Return [X, Y] of the center of cell containing provided text 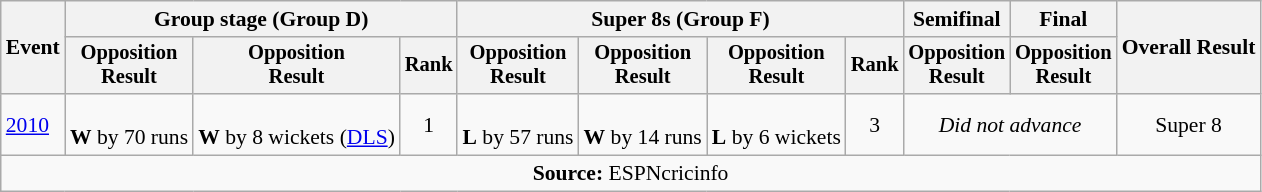
Semifinal [956, 19]
Event [33, 48]
Super 8 [1189, 124]
Group stage (Group D) [262, 19]
L by 6 wickets [776, 124]
1 [429, 124]
Did not advance [1010, 124]
W by 14 runs [643, 124]
Overall Result [1189, 48]
2010 [33, 124]
Super 8s (Group F) [680, 19]
W by 8 wickets (DLS) [296, 124]
W by 70 runs [129, 124]
L by 57 runs [518, 124]
Source: ESPNcricinfo [631, 174]
Final [1064, 19]
3 [875, 124]
